Return (x, y) of the center of cell containing provided text 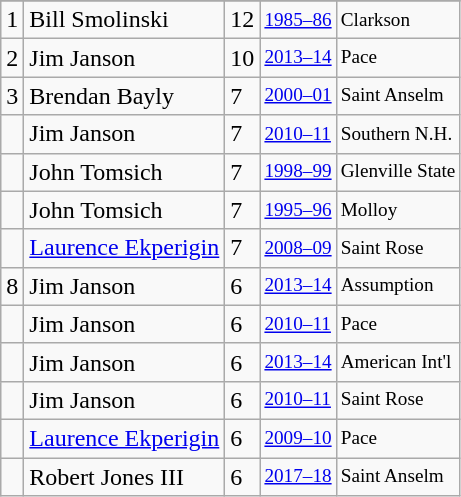
12 (242, 20)
8 (12, 286)
Molloy (398, 210)
Bill Smolinski (124, 20)
3 (12, 96)
Assumption (398, 286)
Brendan Bayly (124, 96)
2008–09 (298, 248)
Robert Jones III (124, 477)
2000–01 (298, 96)
2009–10 (298, 438)
2017–18 (298, 477)
1995–96 (298, 210)
American Int'l (398, 362)
Southern N.H. (398, 134)
1 (12, 20)
10 (242, 58)
Glenville State (398, 172)
1985–86 (298, 20)
1998–99 (298, 172)
2 (12, 58)
Clarkson (398, 20)
